Extract the [x, y] coordinate from the center of the cell holding the provided text.  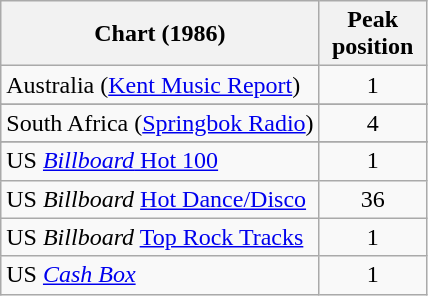
Australia (Kent Music Report) [160, 85]
36 [372, 199]
US Billboard Hot Dance/Disco [160, 199]
Chart (1986) [160, 34]
US Cash Box [160, 275]
US Billboard Hot 100 [160, 161]
South Africa (Springbok Radio) [160, 123]
Peak position [372, 34]
US Billboard Top Rock Tracks [160, 237]
4 [372, 123]
